Return (x, y) of the center of cell containing provided text 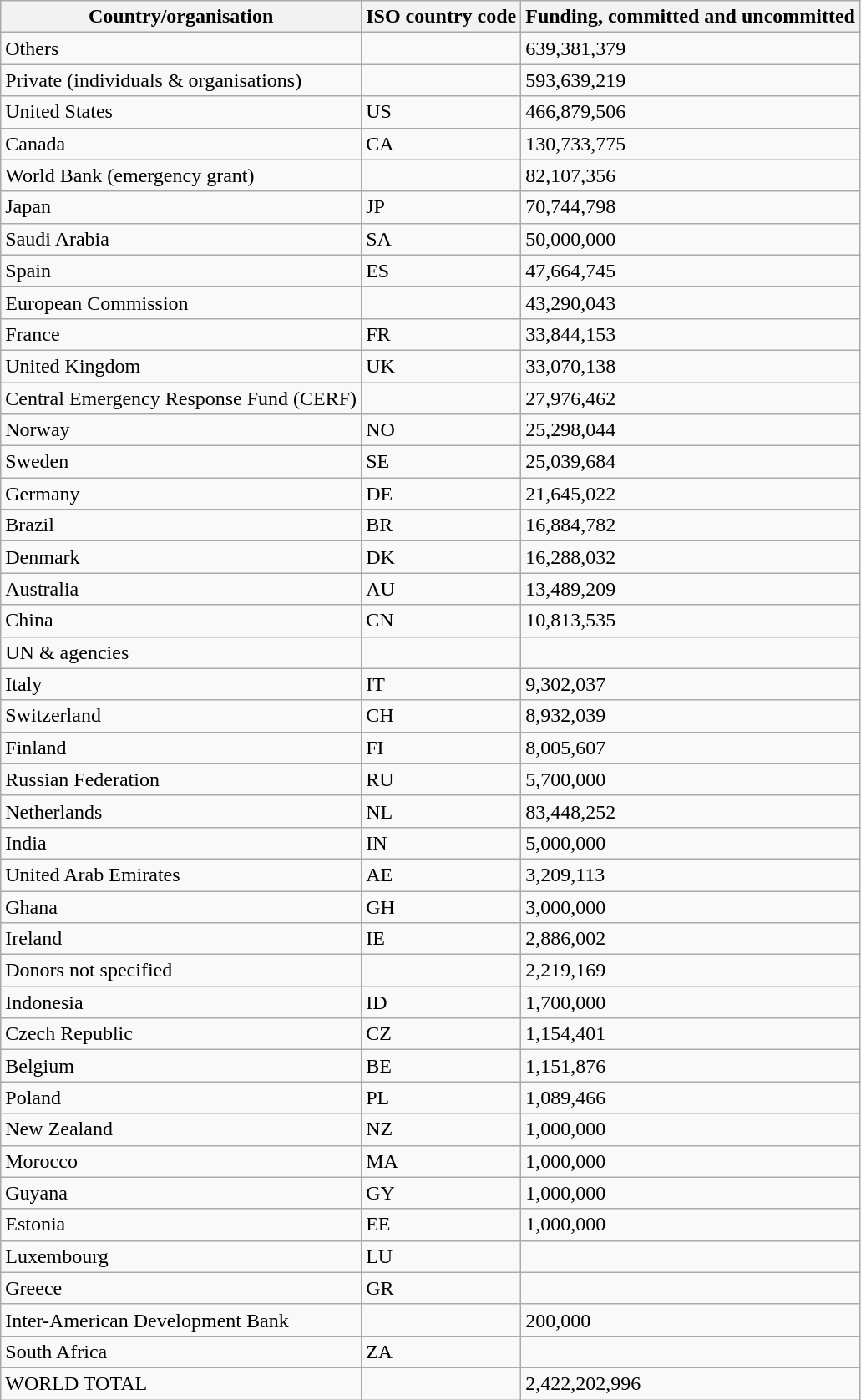
Norway (181, 430)
50,000,000 (691, 239)
European Commission (181, 302)
Country/organisation (181, 17)
CZ (441, 1034)
33,070,138 (691, 366)
5,700,000 (691, 779)
8,005,607 (691, 748)
SE (441, 462)
Ghana (181, 906)
JP (441, 207)
Saudi Arabia (181, 239)
DK (441, 557)
ISO country code (441, 17)
Poland (181, 1098)
Private (individuals & organisations) (181, 80)
Inter-American Development Bank (181, 1320)
World Bank (emergency grant) (181, 175)
CA (441, 144)
639,381,379 (691, 48)
MA (441, 1161)
IE (441, 939)
70,744,798 (691, 207)
16,288,032 (691, 557)
27,976,462 (691, 398)
Ireland (181, 939)
13,489,209 (691, 589)
ID (441, 1002)
2,219,169 (691, 971)
ZA (441, 1352)
Greece (181, 1288)
1,151,876 (691, 1066)
AU (441, 589)
China (181, 621)
8,932,039 (691, 716)
DE (441, 494)
Sweden (181, 462)
South Africa (181, 1352)
United Kingdom (181, 366)
Others (181, 48)
Donors not specified (181, 971)
1,154,401 (691, 1034)
Spain (181, 271)
NL (441, 811)
3,000,000 (691, 906)
UN & agencies (181, 652)
LU (441, 1256)
Czech Republic (181, 1034)
NO (441, 430)
BR (441, 525)
47,664,745 (691, 271)
21,645,022 (691, 494)
130,733,775 (691, 144)
Russian Federation (181, 779)
Japan (181, 207)
Netherlands (181, 811)
India (181, 843)
466,879,506 (691, 112)
IN (441, 843)
Switzerland (181, 716)
33,844,153 (691, 334)
IT (441, 684)
25,039,684 (691, 462)
GR (441, 1288)
WORLD TOTAL (181, 1383)
200,000 (691, 1320)
Indonesia (181, 1002)
83,448,252 (691, 811)
AE (441, 875)
ES (441, 271)
BE (441, 1066)
2,886,002 (691, 939)
9,302,037 (691, 684)
Australia (181, 589)
SA (441, 239)
FR (441, 334)
16,884,782 (691, 525)
Funding, committed and uncommitted (691, 17)
GH (441, 906)
593,639,219 (691, 80)
Brazil (181, 525)
Germany (181, 494)
25,298,044 (691, 430)
Canada (181, 144)
82,107,356 (691, 175)
1,089,466 (691, 1098)
GY (441, 1193)
Morocco (181, 1161)
NZ (441, 1129)
43,290,043 (691, 302)
Denmark (181, 557)
Luxembourg (181, 1256)
5,000,000 (691, 843)
EE (441, 1225)
RU (441, 779)
United States (181, 112)
PL (441, 1098)
1,700,000 (691, 1002)
10,813,535 (691, 621)
UK (441, 366)
United Arab Emirates (181, 875)
Finland (181, 748)
CH (441, 716)
France (181, 334)
Belgium (181, 1066)
New Zealand (181, 1129)
FI (441, 748)
3,209,113 (691, 875)
CN (441, 621)
Estonia (181, 1225)
2,422,202,996 (691, 1383)
Central Emergency Response Fund (CERF) (181, 398)
Italy (181, 684)
US (441, 112)
Guyana (181, 1193)
